Output the (X, Y) coordinate of the center of the cell containing the given text.  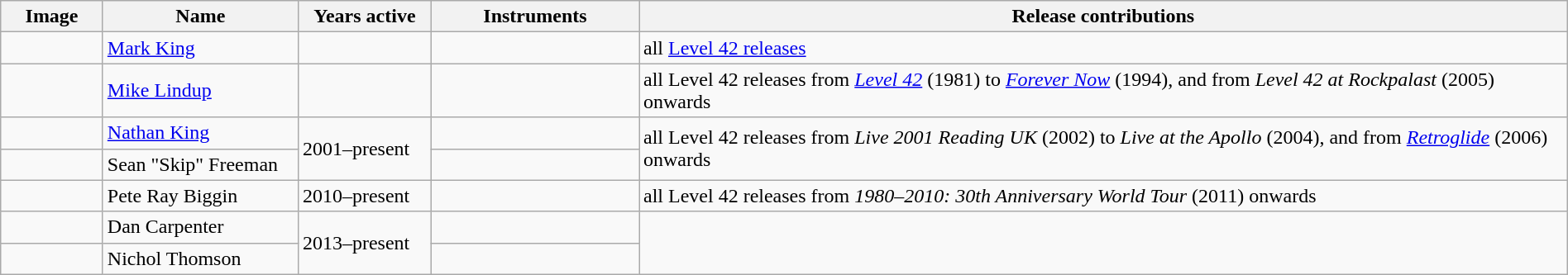
Sean "Skip" Freeman (200, 164)
Years active (364, 17)
Mike Lindup (200, 91)
Nathan King (200, 133)
Image (52, 17)
all Level 42 releases (1103, 48)
Mark King (200, 48)
all Level 42 releases from 1980–2010: 30th Anniversary World Tour (2011) onwards (1103, 196)
Instruments (534, 17)
Nichol Thomson (200, 258)
2013–present (364, 243)
Pete Ray Biggin (200, 196)
all Level 42 releases from Level 42 (1981) to Forever Now (1994), and from Level 42 at Rockpalast (2005) onwards (1103, 91)
2001–present (364, 149)
Dan Carpenter (200, 227)
all Level 42 releases from Live 2001 Reading UK (2002) to Live at the Apollo (2004), and from Retroglide (2006) onwards (1103, 149)
Release contributions (1103, 17)
2010–present (364, 196)
Name (200, 17)
